Scan for the cell matching the given text and deliver its (X, Y) coordinate at center. 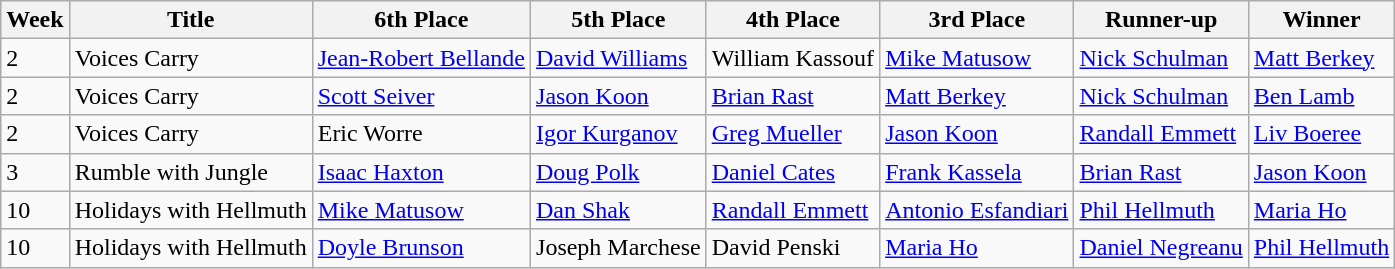
Dan Shak (619, 210)
Runner-up (1161, 20)
Rumble with Jungle (190, 172)
Daniel Cates (792, 172)
Week (35, 20)
Isaac Haxton (421, 172)
David Williams (619, 58)
Eric Worre (421, 134)
3rd Place (977, 20)
Liv Boeree (1321, 134)
David Penski (792, 248)
Doyle Brunson (421, 248)
Ben Lamb (1321, 96)
Igor Kurganov (619, 134)
Joseph Marchese (619, 248)
Greg Mueller (792, 134)
Frank Kassela (977, 172)
Scott Seiver (421, 96)
6th Place (421, 20)
Title (190, 20)
3 (35, 172)
William Kassouf (792, 58)
Antonio Esfandiari (977, 210)
Daniel Negreanu (1161, 248)
Jean-Robert Bellande (421, 58)
5th Place (619, 20)
Doug Polk (619, 172)
4th Place (792, 20)
Winner (1321, 20)
